For the text-containing cell, return its midpoint in [X, Y] coordinate format. 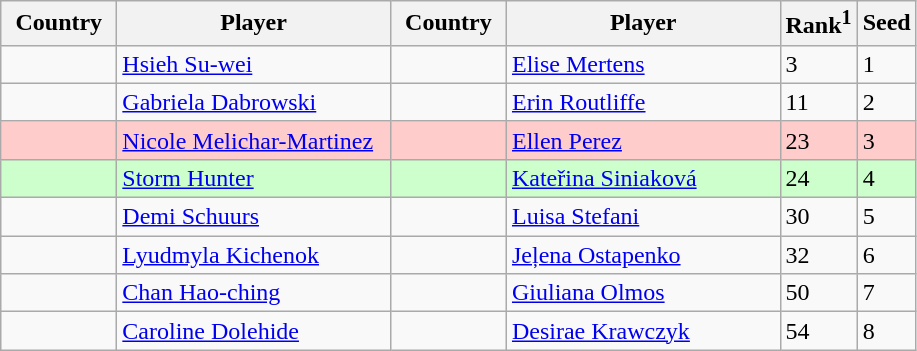
Nicole Melichar-Martinez [254, 140]
Giuliana Olmos [643, 293]
4 [886, 178]
1 [886, 64]
Kateřina Siniaková [643, 178]
Erin Routliffe [643, 102]
Caroline Dolehide [254, 331]
6 [886, 255]
Desirae Krawczyk [643, 331]
11 [818, 102]
Chan Hao-ching [254, 293]
Elise Mertens [643, 64]
7 [886, 293]
30 [818, 217]
Demi Schuurs [254, 217]
5 [886, 217]
24 [818, 178]
Ellen Perez [643, 140]
Gabriela Dabrowski [254, 102]
2 [886, 102]
32 [818, 255]
Hsieh Su-wei [254, 64]
Seed [886, 24]
Jeļena Ostapenko [643, 255]
Lyudmyla Kichenok [254, 255]
Rank1 [818, 24]
8 [886, 331]
23 [818, 140]
Luisa Stefani [643, 217]
50 [818, 293]
Storm Hunter [254, 178]
54 [818, 331]
